Return the [x, y] coordinate for the center point of the cell that contains the specified text.  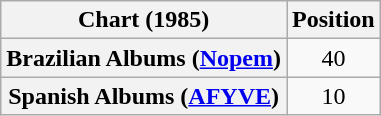
Position [333, 20]
Brazilian Albums (Nopem) [144, 58]
10 [333, 96]
Chart (1985) [144, 20]
Spanish Albums (AFYVE) [144, 96]
40 [333, 58]
